For the text-containing cell, return its midpoint in [X, Y] coordinate format. 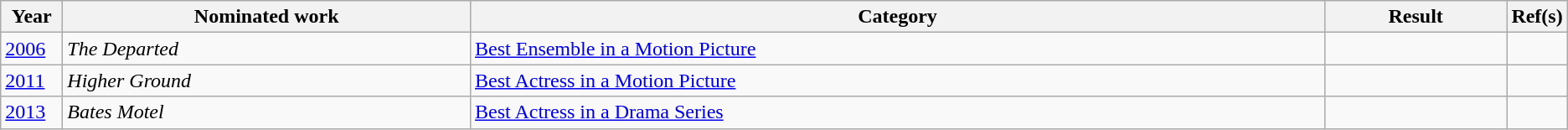
Result [1416, 17]
Best Actress in a Drama Series [898, 112]
2006 [32, 49]
Bates Motel [266, 112]
Higher Ground [266, 81]
2013 [32, 112]
The Departed [266, 49]
Category [898, 17]
Best Actress in a Motion Picture [898, 81]
Nominated work [266, 17]
2011 [32, 81]
Ref(s) [1537, 17]
Best Ensemble in a Motion Picture [898, 49]
Year [32, 17]
